Detect which cell encompasses the target text, then output its [X, Y] center coordinate. 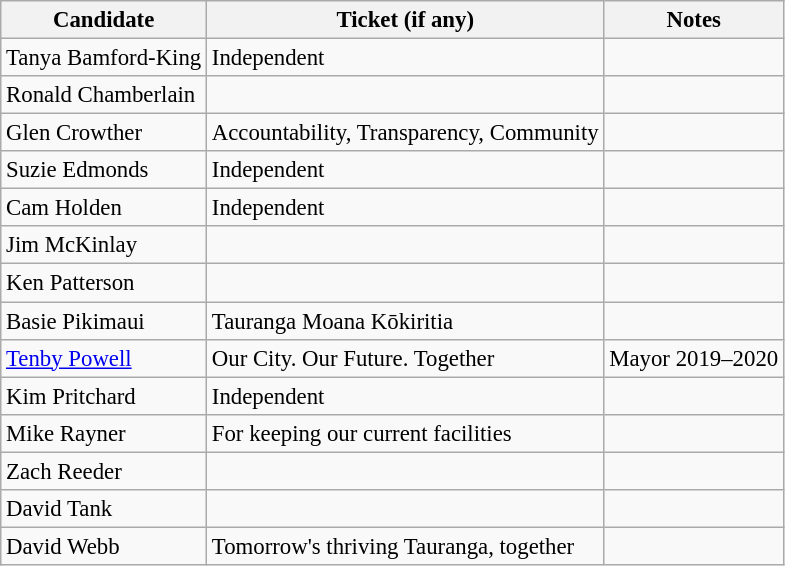
For keeping our current facilities [406, 433]
Basie Pikimaui [104, 321]
Ronald Chamberlain [104, 95]
Accountability, Transparency, Community [406, 133]
Mike Rayner [104, 433]
Zach Reeder [104, 471]
Candidate [104, 20]
Tenby Powell [104, 358]
Tauranga Moana Kōkiritia [406, 321]
Our City. Our Future. Together [406, 358]
Ticket (if any) [406, 20]
Mayor 2019–2020 [694, 358]
David Webb [104, 546]
Notes [694, 20]
Tomorrow's thriving Tauranga, together [406, 546]
David Tank [104, 509]
Glen Crowther [104, 133]
Ken Patterson [104, 283]
Suzie Edmonds [104, 170]
Tanya Bamford-King [104, 58]
Cam Holden [104, 208]
Kim Pritchard [104, 396]
Jim McKinlay [104, 245]
